Extract the (X, Y) coordinate from the center of the cell holding the provided text.  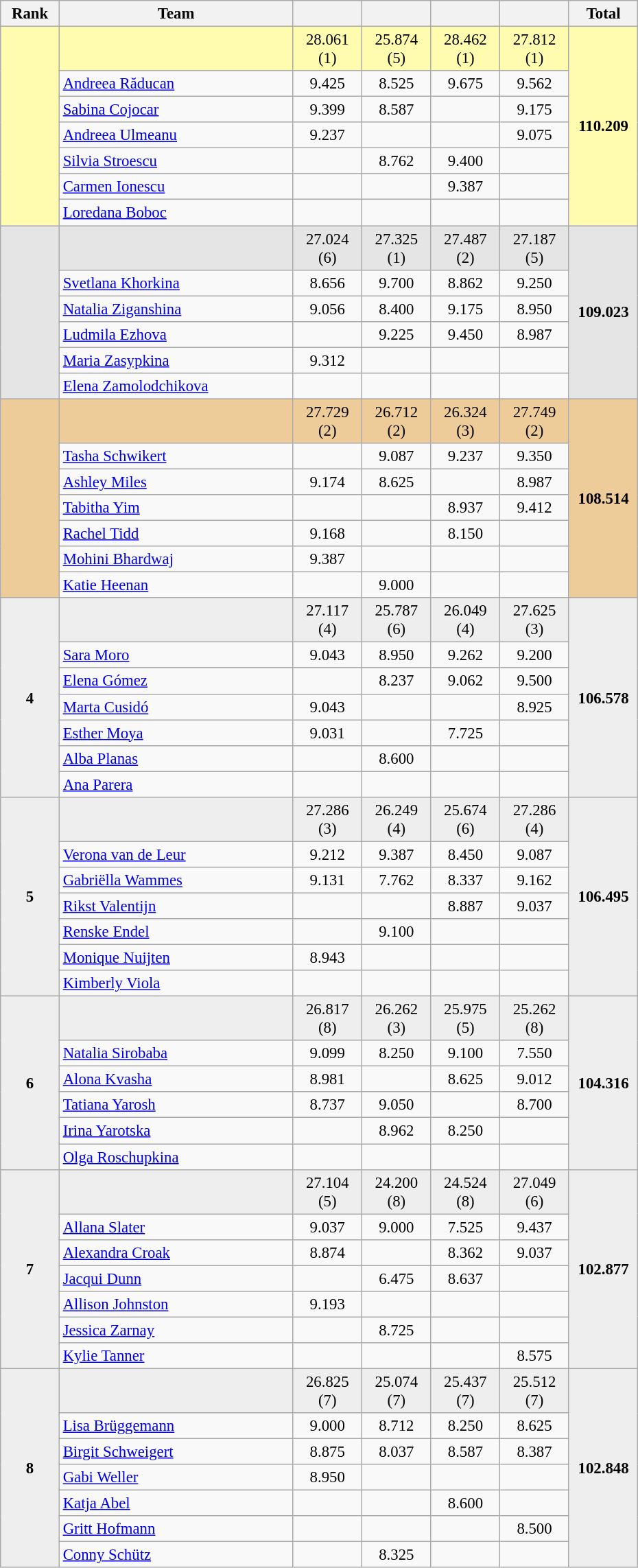
27.487 (2) (465, 248)
9.675 (465, 84)
8.150 (465, 534)
Ludmila Ezhova (176, 334)
9.212 (328, 854)
7.550 (535, 1053)
109.023 (604, 313)
9.050 (397, 1105)
25.787 (6) (397, 620)
7.525 (465, 1227)
8.725 (397, 1330)
25.674 (6) (465, 819)
Kylie Tanner (176, 1356)
9.450 (465, 334)
8 (30, 1468)
8.700 (535, 1105)
9.193 (328, 1304)
Alba Planas (176, 758)
Andreea Răducan (176, 84)
8.037 (397, 1452)
Ashley Miles (176, 482)
9.425 (328, 84)
8.937 (465, 508)
Team (176, 14)
28.462 (1) (465, 49)
9.012 (535, 1079)
9.350 (535, 456)
8.962 (397, 1131)
Esther Moya (176, 733)
Conny Schütz (176, 1555)
26.249 (4) (397, 819)
8.450 (465, 854)
8.400 (397, 309)
25.262 (8) (535, 1018)
9.075 (535, 135)
9.437 (535, 1227)
8.237 (397, 681)
Lisa Brüggemann (176, 1426)
8.525 (397, 84)
102.848 (604, 1468)
8.862 (465, 283)
Gabi Weller (176, 1477)
Carmen Ionescu (176, 187)
8.362 (465, 1252)
9.056 (328, 309)
9.412 (535, 508)
7.725 (465, 733)
Rikst Valentijn (176, 906)
25.512 (7) (535, 1390)
27.325 (1) (397, 248)
Sabina Cojocar (176, 110)
24.524 (8) (465, 1191)
Natalia Ziganshina (176, 309)
Monique Nuijten (176, 958)
Marta Cusidó (176, 707)
9.168 (328, 534)
7.762 (397, 880)
26.049 (4) (465, 620)
8.887 (465, 906)
27.024 (6) (328, 248)
8.637 (465, 1278)
27.104 (5) (328, 1191)
Alona Kvasha (176, 1079)
9.399 (328, 110)
27.812 (1) (535, 49)
26.262 (3) (397, 1018)
5 (30, 897)
27.729 (2) (328, 421)
Natalia Sirobaba (176, 1053)
6 (30, 1083)
9.062 (465, 681)
26.324 (3) (465, 421)
9.225 (397, 334)
102.877 (604, 1269)
8.575 (535, 1356)
Gritt Hofmann (176, 1529)
Kimberly Viola (176, 983)
27.749 (2) (535, 421)
Ana Parera (176, 784)
9.500 (535, 681)
Rachel Tidd (176, 534)
Total (604, 14)
9.162 (535, 880)
8.712 (397, 1426)
Silvia Stroescu (176, 161)
Tatiana Yarosh (176, 1105)
9.262 (465, 655)
9.174 (328, 482)
9.031 (328, 733)
104.316 (604, 1083)
27.625 (3) (535, 620)
Allana Slater (176, 1227)
27.286 (3) (328, 819)
25.437 (7) (465, 1390)
Jessica Zarnay (176, 1330)
110.209 (604, 126)
26.817 (8) (328, 1018)
Svetlana Khorkina (176, 283)
Maria Zasypkina (176, 360)
6.475 (397, 1278)
Gabriëlla Wammes (176, 880)
Sara Moro (176, 655)
Katja Abel (176, 1503)
8.656 (328, 283)
25.074 (7) (397, 1390)
108.514 (604, 498)
27.286 (4) (535, 819)
9.131 (328, 880)
106.495 (604, 897)
Verona van de Leur (176, 854)
Allison Johnston (176, 1304)
9.400 (465, 161)
9.200 (535, 655)
27.187 (5) (535, 248)
Andreea Ulmeanu (176, 135)
Loredana Boboc (176, 213)
9.312 (328, 360)
8.981 (328, 1079)
8.737 (328, 1105)
Alexandra Croak (176, 1252)
8.762 (397, 161)
Rank (30, 14)
27.049 (6) (535, 1191)
9.700 (397, 283)
Tasha Schwikert (176, 456)
9.562 (535, 84)
Katie Heenan (176, 585)
25.975 (5) (465, 1018)
9.099 (328, 1053)
7 (30, 1269)
Mohini Bhardwaj (176, 559)
25.874 (5) (397, 49)
8.943 (328, 958)
8.337 (465, 880)
8.500 (535, 1529)
Birgit Schweigert (176, 1452)
8.875 (328, 1452)
Jacqui Dunn (176, 1278)
24.200 (8) (397, 1191)
Elena Zamolodchikova (176, 386)
8.925 (535, 707)
28.061 (1) (328, 49)
26.825 (7) (328, 1390)
27.117 (4) (328, 620)
8.325 (397, 1555)
26.712 (2) (397, 421)
Renske Endel (176, 932)
Olga Roschupkina (176, 1157)
8.874 (328, 1252)
106.578 (604, 697)
8.387 (535, 1452)
Tabitha Yim (176, 508)
Irina Yarotska (176, 1131)
Elena Gómez (176, 681)
4 (30, 697)
9.250 (535, 283)
